Capture the cell that displays the provided text and extract its (X, Y) central coordinate. 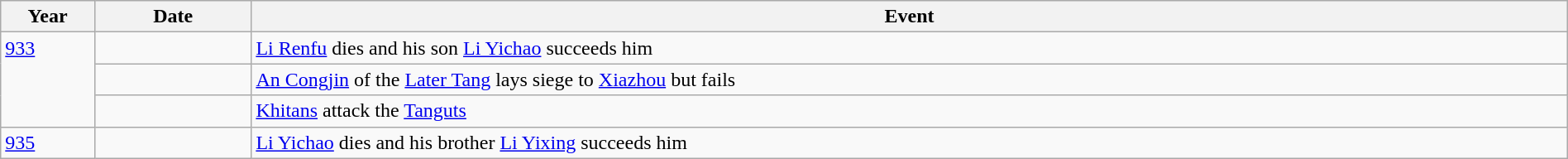
Li Renfu dies and his son Li Yichao succeeds him (910, 48)
935 (48, 142)
Li Yichao dies and his brother Li Yixing succeeds him (910, 142)
Khitans attack the Tanguts (910, 111)
Year (48, 17)
Event (910, 17)
An Congjin of the Later Tang lays siege to Xiazhou but fails (910, 79)
933 (48, 79)
Date (172, 17)
